Pinpoint the cell where the given text exists, returning its (x, y) midpoint coordinate. 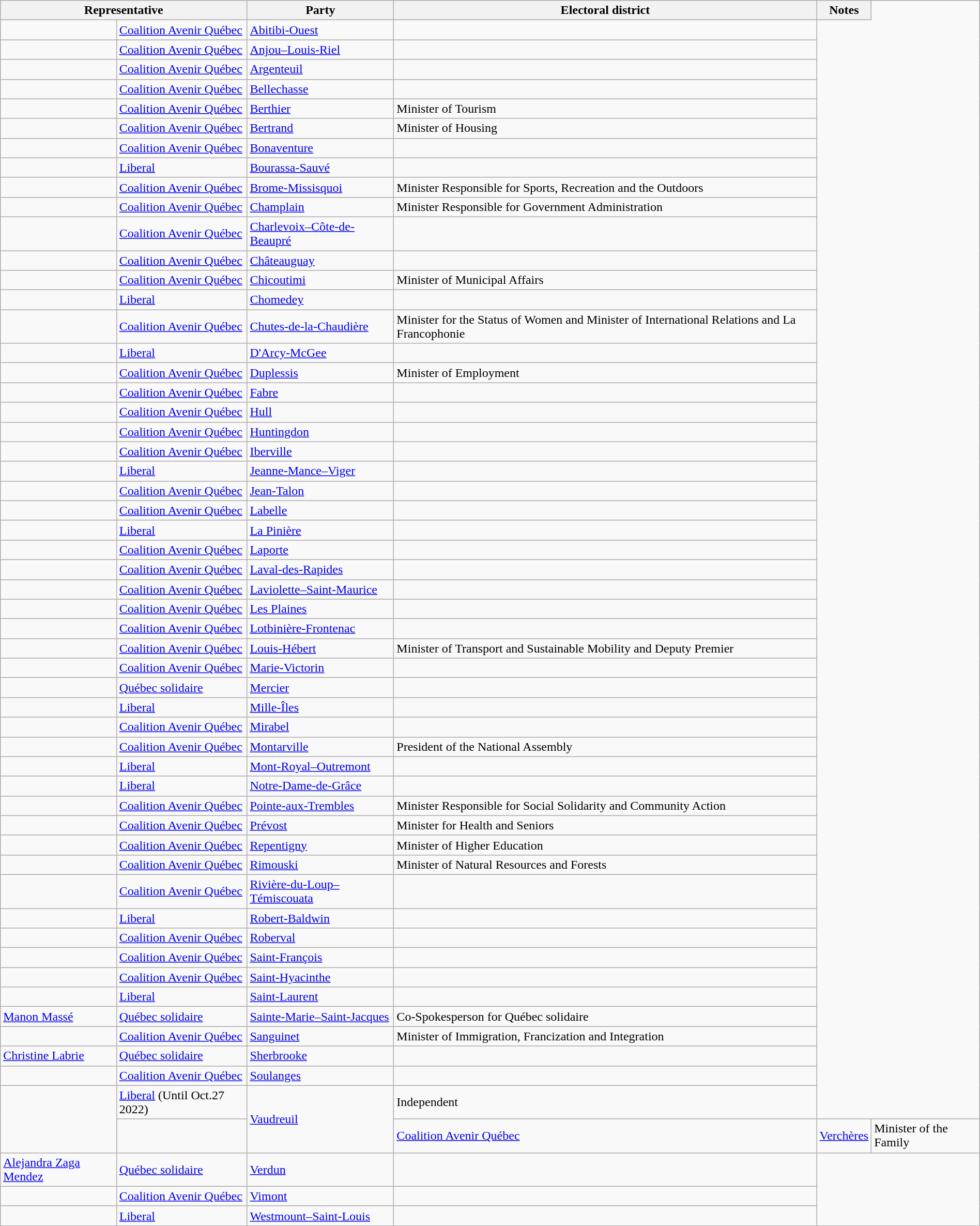
Minister of Immigration, Francization and Integration (605, 1036)
Jean-Talon (320, 491)
Mont-Royal–Outremont (320, 766)
Fabre (320, 392)
Marie-Victorin (320, 668)
Duplessis (320, 373)
Laviolette–Saint-Maurice (320, 589)
Châteauguay (320, 260)
Charlevoix–Côte-de-Beaupré (320, 234)
Montarville (320, 747)
Minister of Tourism (605, 109)
Minister of Natural Resources and Forests (605, 865)
Electoral district (605, 10)
Sherbrooke (320, 1056)
Bourassa-Sauvé (320, 168)
Bonaventure (320, 148)
Laval-des-Rapides (320, 569)
Argenteuil (320, 69)
Louis-Hébert (320, 648)
Rimouski (320, 865)
Saint-Laurent (320, 997)
Chicoutimi (320, 280)
Alejandra Zaga Mendez (58, 1170)
Anjou–Louis-Riel (320, 50)
Lotbinière-Frontenac (320, 629)
Notes (844, 10)
Minister of Higher Education (605, 845)
Bellechasse (320, 89)
Vimont (320, 1196)
Minister for Health and Seniors (605, 825)
Manon Massé (58, 1017)
Champlain (320, 207)
Sainte-Marie–Saint-Jacques (320, 1017)
Minister of Municipal Affairs (605, 280)
Laporte (320, 550)
Minister Responsible for Government Administration (605, 207)
Minister of Housing (605, 128)
Chomedey (320, 300)
Minister for the Status of Women and Minister of International Relations and La Francophonie (605, 327)
Abitibi-Ouest (320, 30)
Party (320, 10)
Repentigny (320, 845)
Minister of the Family (926, 1136)
Prévost (320, 825)
D'Arcy-McGee (320, 353)
Co-Spokesperson for Québec solidaire (605, 1017)
President of the National Assembly (605, 747)
Iberville (320, 451)
Saint-François (320, 958)
Labelle (320, 510)
La Pinière (320, 530)
Pointe-aux-Trembles (320, 806)
Soulanges (320, 1076)
Minister Responsible for Sports, Recreation and the Outdoors (605, 187)
Independent (605, 1102)
Jeanne-Mance–Viger (320, 471)
Saint-Hyacinthe (320, 977)
Notre-Dame-de-Grâce (320, 786)
Minister of Employment (605, 373)
Mirabel (320, 727)
Verdun (320, 1170)
Liberal (Until Oct.27 2022) (182, 1102)
Mille-Îles (320, 707)
Bertrand (320, 128)
Robert-Baldwin (320, 918)
Roberval (320, 938)
Vaudreuil (320, 1119)
Huntingdon (320, 432)
Hull (320, 412)
Christine Labrie (58, 1056)
Chutes-de-la-Chaudière (320, 327)
Minister of Transport and Sustainable Mobility and Deputy Premier (605, 648)
Mercier (320, 688)
Verchères (844, 1136)
Sanguinet (320, 1036)
Les Plaines (320, 609)
Minister Responsible for Social Solidarity and Community Action (605, 806)
Brome-Missisquoi (320, 187)
Rivière-du-Loup–Témiscouata (320, 891)
Berthier (320, 109)
Westmount–Saint-Louis (320, 1216)
Representative (124, 10)
